Determine the (X, Y) coordinate at the center of the cell enclosing the given text.  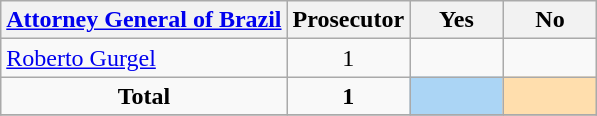
No (550, 20)
Total (144, 96)
Prosecutor (348, 20)
Attorney General of Brazil (144, 20)
Yes (457, 20)
Roberto Gurgel (144, 58)
